Identify which cell holds the provided text, then report its [x, y] central coordinate. 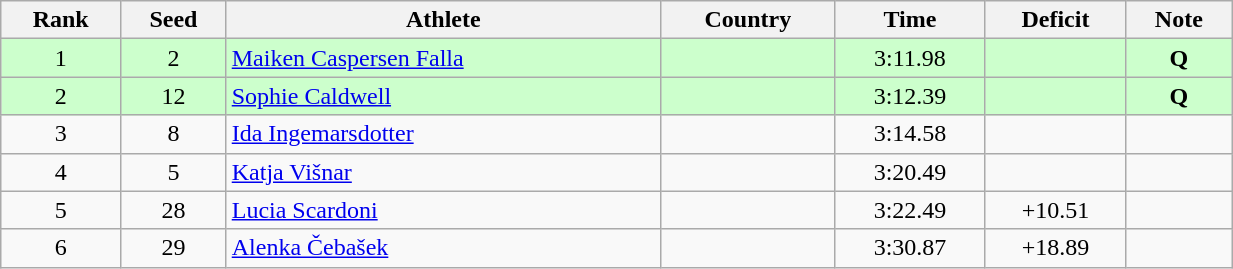
Deficit [1056, 20]
8 [174, 134]
Athlete [443, 20]
Alenka Čebašek [443, 248]
28 [174, 210]
4 [61, 172]
3:22.49 [910, 210]
Seed [174, 20]
Note [1179, 20]
Sophie Caldwell [443, 96]
Ida Ingemarsdotter [443, 134]
Time [910, 20]
1 [61, 58]
Lucia Scardoni [443, 210]
29 [174, 248]
6 [61, 248]
+18.89 [1056, 248]
3:20.49 [910, 172]
Rank [61, 20]
3:14.58 [910, 134]
3:11.98 [910, 58]
Katja Višnar [443, 172]
3:12.39 [910, 96]
Maiken Caspersen Falla [443, 58]
Country [748, 20]
12 [174, 96]
3 [61, 134]
3:30.87 [910, 248]
+10.51 [1056, 210]
